From the cell containing the given text, extract its center point as [x, y] coordinate. 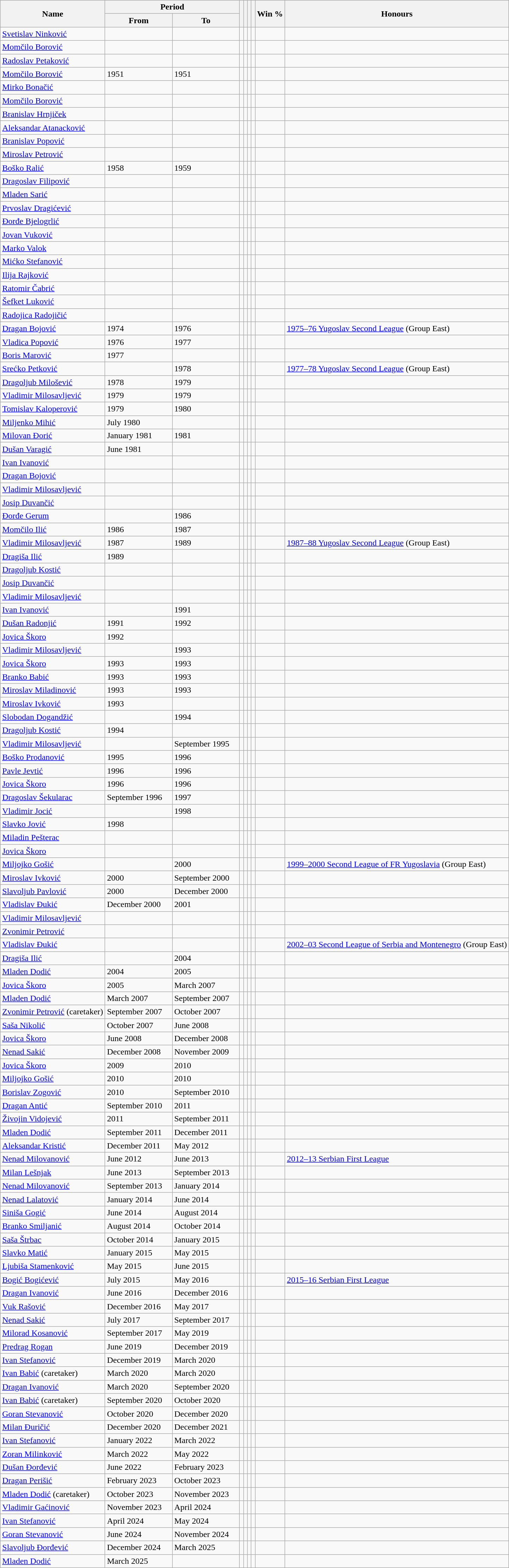
Dragoslav Filipović [53, 181]
1997 [206, 797]
Zvonimir Petrović (caretaker) [53, 1012]
Vladimir Gaćinović [53, 1507]
Milovan Đorić [53, 436]
Name [53, 14]
Branko Babić [53, 677]
Ilija Rajković [53, 275]
2009 [139, 1065]
July 2015 [139, 1280]
Slavoljub Đorđević [53, 1548]
Zvonimir Petrović [53, 931]
Vladica Popović [53, 342]
Živojin Vidojević [53, 1119]
1959 [206, 168]
May 2022 [206, 1454]
Miladin Pešterac [53, 838]
November 2024 [206, 1534]
2012–13 Serbian First League [397, 1159]
May 2019 [206, 1333]
Mladen Dodić (caretaker) [53, 1494]
1999–2000 Second League of FR Yugoslavia (Group East) [397, 864]
Milan Lešnjak [53, 1172]
May 2024 [206, 1521]
Borislav Zogović [53, 1092]
September 1995 [206, 744]
Nenad Lalatović [53, 1199]
1977–78 Yugoslav Second League (Group East) [397, 369]
Aleksandar Kristić [53, 1146]
Bogić Bogićević [53, 1280]
June 2012 [139, 1159]
Boško Prodanović [53, 757]
Jovan Vuković [53, 235]
Dragoljub Milošević [53, 382]
Svetislav Ninković [53, 34]
Saša Nikolić [53, 1025]
June 2016 [139, 1293]
Slobodan Dogandžić [53, 717]
July 1980 [139, 422]
Predrag Rogan [53, 1347]
Period [172, 7]
May 2017 [206, 1306]
Dušan Radonjić [53, 623]
July 2017 [139, 1320]
Branko Smiljanić [53, 1226]
January 1981 [139, 436]
Boško Ralić [53, 168]
Tomislav Kaloperović [53, 409]
1958 [139, 168]
Đorđe Bjelogrlić [53, 221]
Mićko Stefanović [53, 262]
Pavle Jevtić [53, 770]
June 2022 [139, 1467]
Branislav Popović [53, 141]
Aleksandar Atanacković [53, 127]
Prvoslav Dragićević [53, 208]
Slavko Matić [53, 1253]
Milorad Kosanović [53, 1333]
Miroslav Petrović [53, 154]
December 2024 [139, 1548]
Radoslav Petaković [53, 61]
September 1996 [139, 797]
May 2012 [206, 1146]
Mladen Sarić [53, 195]
September 2000 [206, 878]
From [139, 20]
Srećko Petković [53, 369]
Zoran Milinković [53, 1454]
December 2021 [206, 1427]
Marko Valok [53, 248]
1981 [206, 436]
Slavko Jović [53, 824]
June 2015 [206, 1266]
Momčilo Ilić [53, 529]
Vuk Rašović [53, 1306]
June 2019 [139, 1347]
May 2016 [206, 1280]
Ljubiša Stamenković [53, 1266]
Saša Štrbac [53, 1239]
Branislav Hrnjiček [53, 114]
Đorđe Gerum [53, 516]
June 2024 [139, 1534]
Dragan Perišić [53, 1481]
1975–76 Yugoslav Second League (Group East) [397, 328]
Dragan Antić [53, 1106]
Dragoslav Šekularac [53, 797]
Radojica Radojičić [53, 315]
1995 [139, 757]
January 2022 [139, 1440]
Miljenko Mihić [53, 422]
Ratomir Čabrić [53, 288]
Milan Đuričić [53, 1427]
Slavoljub Pavlović [53, 891]
To [206, 20]
Dušan Varagić [53, 449]
2015–16 Serbian First League [397, 1280]
1974 [139, 328]
1980 [206, 409]
Mirko Bonačić [53, 87]
1987–88 Yugoslav Second League (Group East) [397, 543]
Win % [270, 14]
Dušan Đorđević [53, 1467]
Boris Marović [53, 355]
June 1981 [139, 449]
Miroslav Miladinović [53, 690]
Šefket Luković [53, 302]
2001 [206, 905]
Siniša Gogić [53, 1213]
Honours [397, 14]
2002–03 Second League of Serbia and Montenegro (Group East) [397, 945]
November 2009 [206, 1052]
Vladimir Jocić [53, 811]
